Return [X, Y] of the center of cell containing provided text 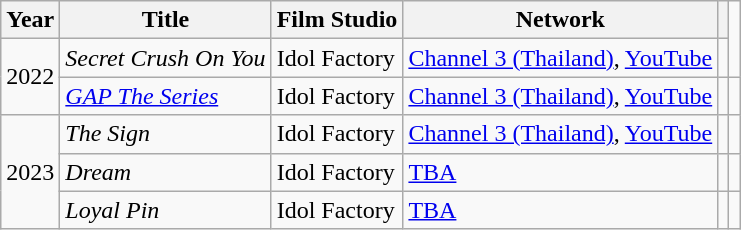
Secret Crush On You [166, 58]
Network [560, 20]
2023 [30, 172]
GAP The Series [166, 96]
The Sign [166, 134]
2022 [30, 77]
Year [30, 20]
Title [166, 20]
Dream [166, 172]
Loyal Pin [166, 210]
Film Studio [337, 20]
